Return the (X, Y) coordinate for the center point of the cell that contains the specified text.  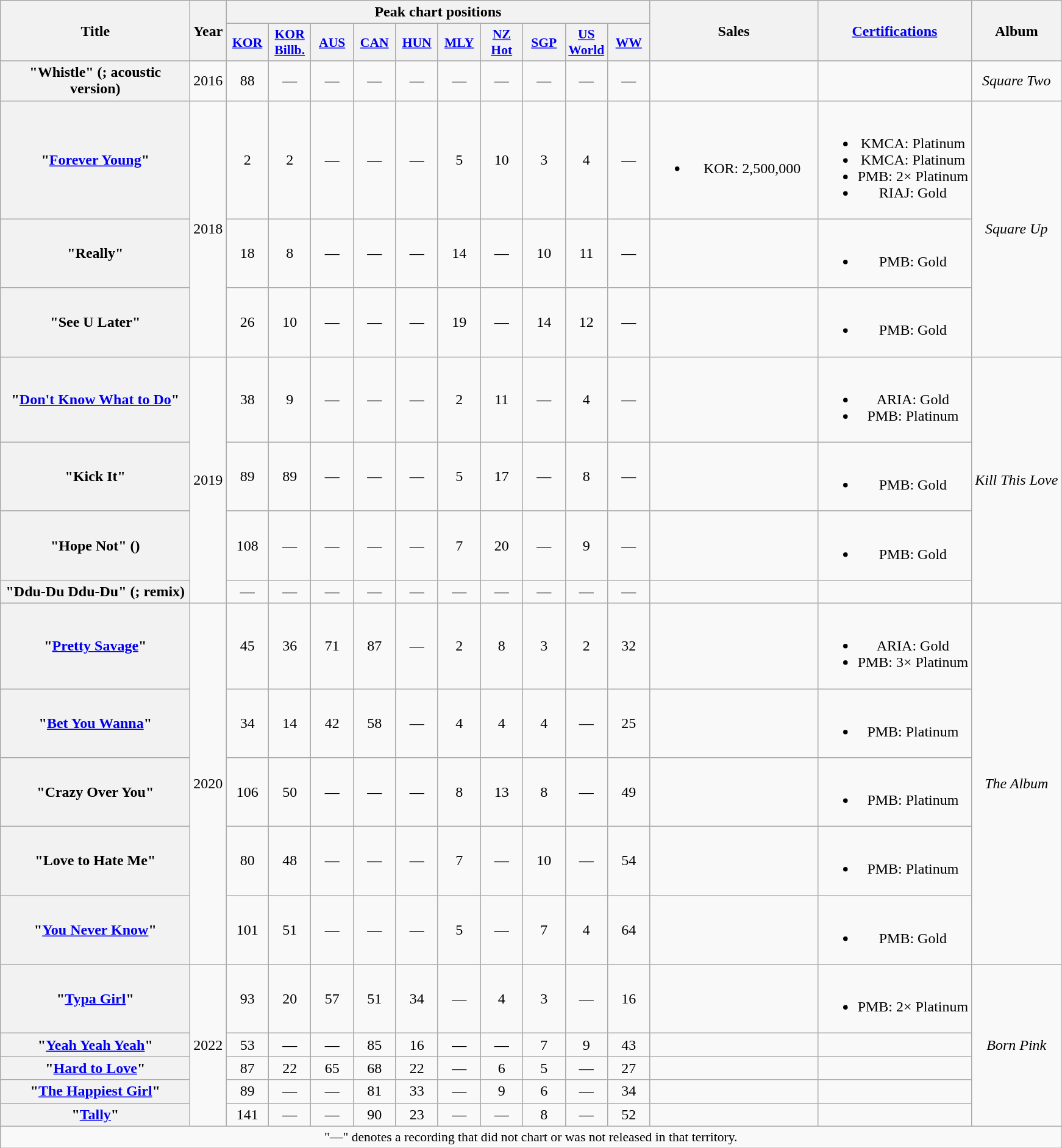
"Don't Know What to Do" (95, 399)
NZHot (502, 43)
"Hope Not" () (95, 545)
2022 (208, 1045)
71 (332, 646)
"Pretty Savage" (95, 646)
19 (459, 322)
KORBillb. (290, 43)
90 (374, 1114)
Square Up (1017, 229)
KOR (248, 43)
101 (248, 930)
23 (417, 1114)
48 (290, 861)
"See U Later" (95, 322)
80 (248, 861)
85 (374, 1045)
2020 (208, 783)
2018 (208, 229)
"Tally" (95, 1114)
26 (248, 322)
58 (374, 723)
68 (374, 1068)
PMB: 2× Platinum (895, 999)
141 (248, 1114)
"Yeah Yeah Yeah" (95, 1045)
49 (629, 793)
45 (248, 646)
The Album (1017, 783)
Year (208, 30)
HUN (417, 43)
Certifications (895, 30)
25 (629, 723)
SGP (544, 43)
65 (332, 1068)
"Ddu-Du Ddu-Du" (; remix) (95, 591)
106 (248, 793)
USWorld (586, 43)
ARIA: GoldPMB: 3× Platinum (895, 646)
"You Never Know" (95, 930)
81 (374, 1091)
43 (629, 1045)
WW (629, 43)
50 (290, 793)
Sales (734, 30)
12 (586, 322)
18 (248, 254)
KOR: 2,500,000 (734, 160)
88 (248, 80)
2016 (208, 80)
Square Two (1017, 80)
13 (502, 793)
"Love to Hate Me" (95, 861)
33 (417, 1091)
"Crazy Over You" (95, 793)
"The Happiest Girl" (95, 1091)
"Bet You Wanna" (95, 723)
54 (629, 861)
Peak chart positions (438, 12)
CAN (374, 43)
Album (1017, 30)
"Forever Young" (95, 160)
ARIA: GoldPMB: Platinum (895, 399)
17 (502, 477)
"Hard to Love" (95, 1068)
Born Pink (1017, 1045)
108 (248, 545)
"Really" (95, 254)
"Typa Girl" (95, 999)
36 (290, 646)
"Kick It" (95, 477)
Title (95, 30)
42 (332, 723)
"—" denotes a recording that did not chart or was not released in that territory. (531, 1137)
57 (332, 999)
Kill This Love (1017, 480)
52 (629, 1114)
AUS (332, 43)
93 (248, 999)
KMCA: PlatinumKMCA: PlatinumPMB: 2× PlatinumRIAJ: Gold (895, 160)
"Whistle" (; acoustic version) (95, 80)
53 (248, 1045)
38 (248, 399)
2019 (208, 480)
MLY (459, 43)
64 (629, 930)
27 (629, 1068)
32 (629, 646)
